From the cell containing the given text, extract its center point as (X, Y) coordinate. 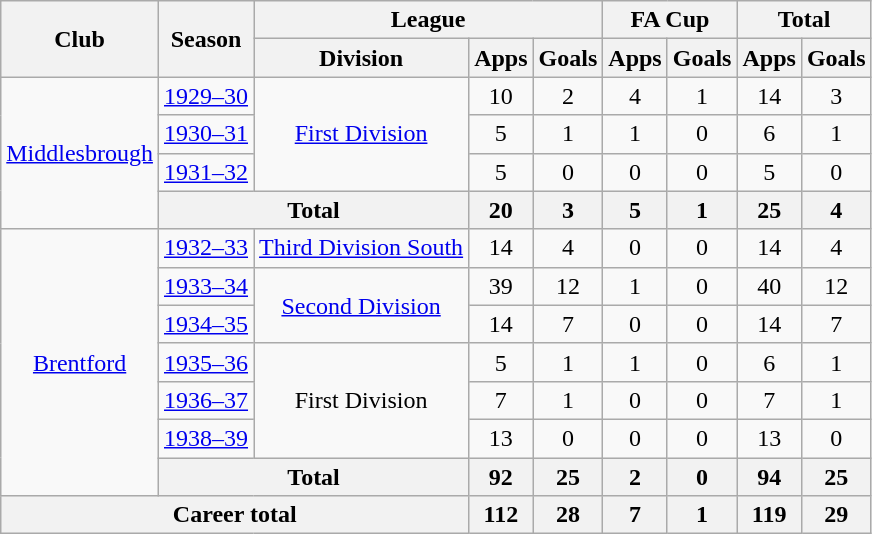
1938–39 (206, 438)
1936–37 (206, 400)
Brentford (80, 362)
1930–31 (206, 134)
1932–33 (206, 248)
1929–30 (206, 96)
Third Division South (362, 248)
94 (769, 477)
Second Division (362, 305)
1934–35 (206, 324)
League (428, 20)
1935–36 (206, 362)
112 (501, 515)
1931–32 (206, 172)
Middlesbrough (80, 153)
Career total (235, 515)
10 (501, 96)
Club (80, 39)
39 (501, 286)
Division (362, 58)
29 (836, 515)
FA Cup (670, 20)
28 (568, 515)
40 (769, 286)
20 (501, 210)
Season (206, 39)
1933–34 (206, 286)
92 (501, 477)
119 (769, 515)
